Scan for the cell matching the given text and deliver its [x, y] coordinate at center. 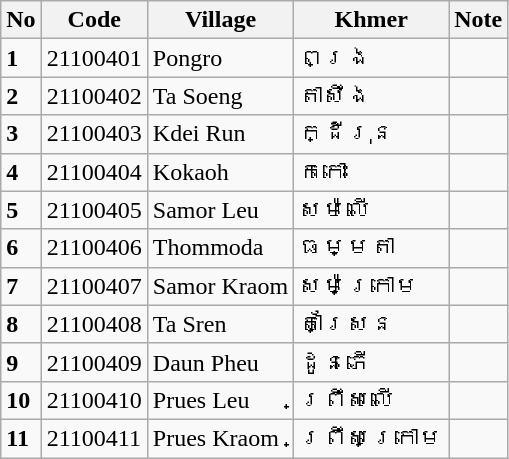
ធម្មតា [372, 248]
ក្ដីរុន [372, 134]
21100407 [94, 286]
Ta Sren [220, 324]
Daun Pheu [220, 362]
Pongro [220, 58]
6 [21, 248]
21100411 [94, 438]
កកោះ [372, 172]
2 [21, 96]
21100404 [94, 172]
7 [21, 286]
តាស្រែន [372, 324]
1 [21, 58]
Samor Leu [220, 210]
9 [21, 362]
4 [21, 172]
21100402 [94, 96]
Code [94, 20]
Samor Kraom [220, 286]
Prues Leu [220, 400]
21100408 [94, 324]
Thommoda [220, 248]
21100410 [94, 400]
Kdei Run [220, 134]
Prues Kraom [220, 438]
No [21, 20]
21100406 [94, 248]
សម៉ក្រោម [372, 286]
ដូនភើ [372, 362]
តាសឹង [372, 96]
21100405 [94, 210]
Khmer [372, 20]
សម៉លើ [372, 210]
ព្រឹសក្រោម [372, 438]
ព្រឹសលើ [372, 400]
11 [21, 438]
5 [21, 210]
Kokaoh [220, 172]
ពង្រ [372, 58]
10 [21, 400]
Village [220, 20]
21100409 [94, 362]
21100403 [94, 134]
8 [21, 324]
3 [21, 134]
Note [478, 20]
21100401 [94, 58]
Ta Soeng [220, 96]
